From the cell containing the given text, extract its center point as (X, Y) coordinate. 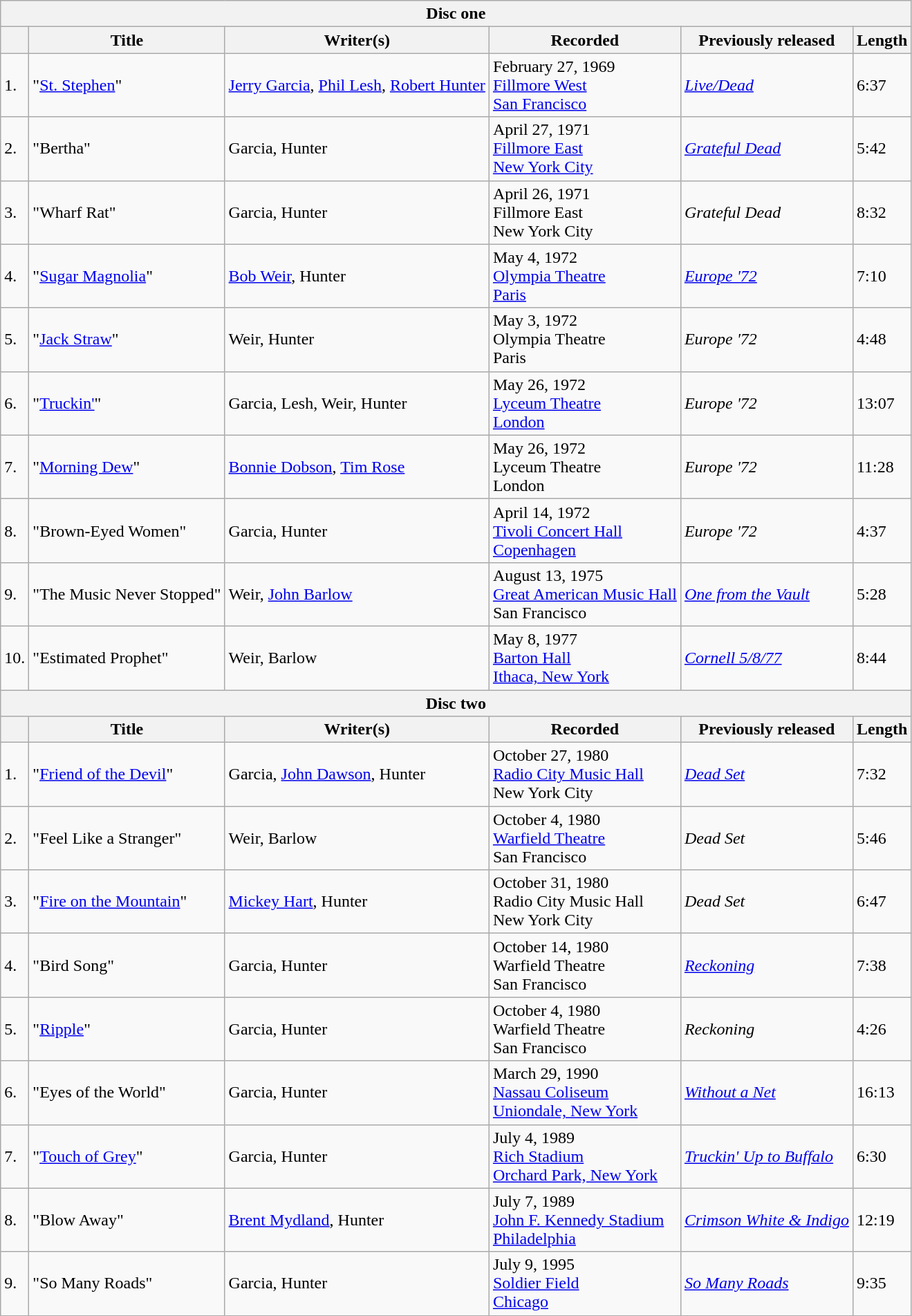
So Many Roads (766, 1283)
October 27, 1980Radio City Music HallNew York City (585, 775)
Weir, Hunter (357, 340)
"Eyes of the World" (127, 1093)
"Wharf Rat" (127, 212)
July 7, 1989John F. Kennedy StadiumPhiladelphia (585, 1220)
"Friend of the Devil" (127, 775)
"Feel Like a Stranger" (127, 838)
Garcia, John Dawson, Hunter (357, 775)
Jerry Garcia, Phil Lesh, Robert Hunter (357, 85)
7:10 (882, 276)
"St. Stephen" (127, 85)
Garcia, Lesh, Weir, Hunter (357, 403)
March 29, 1990Nassau ColiseumUniondale, New York (585, 1093)
Cornell 5/8/77 (766, 658)
One from the Vault (766, 594)
"Estimated Prophet" (127, 658)
"The Music Never Stopped" (127, 594)
Weir, John Barlow (357, 594)
October 14, 1980Warfield TheatreSan Francisco (585, 965)
Disc two (456, 703)
"Blow Away" (127, 1220)
Mickey Hart, Hunter (357, 902)
July 4, 1989Rich StadiumOrchard Park, New York (585, 1156)
8:32 (882, 212)
10. (15, 658)
8:44 (882, 658)
"So Many Roads" (127, 1283)
4:48 (882, 340)
July 9, 1995Soldier FieldChicago (585, 1283)
April 26, 1971Fillmore EastNew York City (585, 212)
"Ripple" (127, 1029)
Live/Dead (766, 85)
Bob Weir, Hunter (357, 276)
May 8, 1977Barton HallIthaca, New York (585, 658)
Truckin' Up to Buffalo (766, 1156)
April 14, 1972Tivoli Concert HallCopenhagen (585, 530)
4:26 (882, 1029)
"Jack Straw" (127, 340)
7:32 (882, 775)
5:46 (882, 838)
9:35 (882, 1283)
5:42 (882, 149)
August 13, 1975Great American Music HallSan Francisco (585, 594)
12:19 (882, 1220)
Bonnie Dobson, Tim Rose (357, 467)
"Truckin'" (127, 403)
6:47 (882, 902)
5:28 (882, 594)
6:30 (882, 1156)
February 27, 1969Fillmore WestSan Francisco (585, 85)
April 27, 1971Fillmore EastNew York City (585, 149)
Crimson White & Indigo (766, 1220)
"Morning Dew" (127, 467)
"Sugar Magnolia" (127, 276)
"Touch of Grey" (127, 1156)
October 31, 1980Radio City Music HallNew York City (585, 902)
May 4, 1972Olympia TheatreParis (585, 276)
Disc one (456, 14)
6:37 (882, 85)
4:37 (882, 530)
7:38 (882, 965)
16:13 (882, 1093)
"Fire on the Mountain" (127, 902)
13:07 (882, 403)
May 3, 1972Olympia TheatreParis (585, 340)
"Bertha" (127, 149)
11:28 (882, 467)
"Bird Song" (127, 965)
Without a Net (766, 1093)
Brent Mydland, Hunter (357, 1220)
"Brown-Eyed Women" (127, 530)
